Output the [x, y] coordinate of the center of the cell containing the given text.  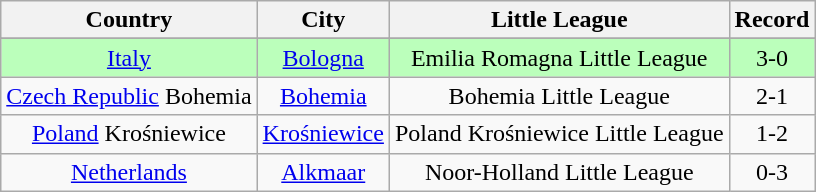
Netherlands [129, 172]
0-3 [772, 172]
Alkmaar [323, 172]
Krośniewice [323, 134]
Italy [129, 58]
Noor-Holland Little League [559, 172]
Bologna [323, 58]
Bohemia [323, 96]
Bohemia Little League [559, 96]
Record [772, 20]
Emilia Romagna Little League [559, 58]
Country [129, 20]
City [323, 20]
Poland Krośniewice Little League [559, 134]
2-1 [772, 96]
Czech Republic Bohemia [129, 96]
1-2 [772, 134]
Little League [559, 20]
Poland Krośniewice [129, 134]
3-0 [772, 58]
